Pinpoint the cell where the given text exists, returning its [x, y] midpoint coordinate. 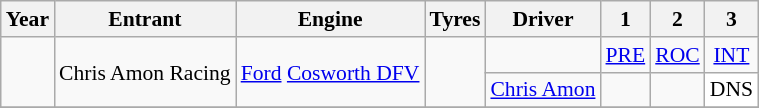
Year [28, 19]
Chris Amon [542, 90]
PRE [625, 55]
DNS [732, 90]
1 [625, 19]
ROC [678, 55]
3 [732, 19]
INT [732, 55]
Entrant [145, 19]
2 [678, 19]
Chris Amon Racing [145, 72]
Ford Cosworth DFV [330, 72]
Tyres [456, 19]
Driver [542, 19]
Engine [330, 19]
